Pinpoint the cell where the given text exists, returning its [X, Y] midpoint coordinate. 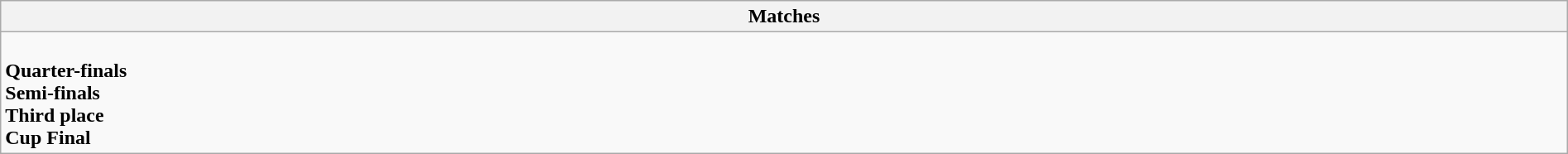
Matches [784, 17]
Quarter-finals Semi-finals Third place Cup Final [784, 93]
